Locate the cell with the specified text and output its [x, y] center coordinate. 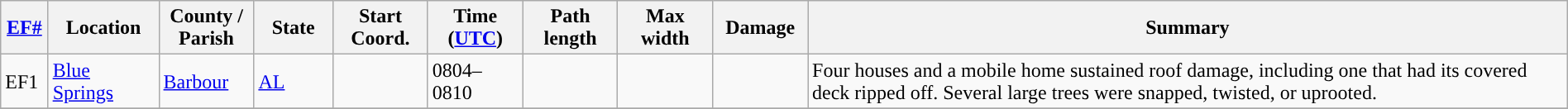
Barbour [207, 81]
State [294, 28]
Start Coord. [380, 28]
Max width [665, 28]
EF# [25, 28]
Damage [761, 28]
Blue Springs [103, 81]
Location [103, 28]
Summary [1188, 28]
EF1 [25, 81]
Path length [571, 28]
Time (UTC) [475, 28]
0804–0810 [475, 81]
AL [294, 81]
County / Parish [207, 28]
